Determine the [x, y] coordinate at the center of the cell enclosing the given text.  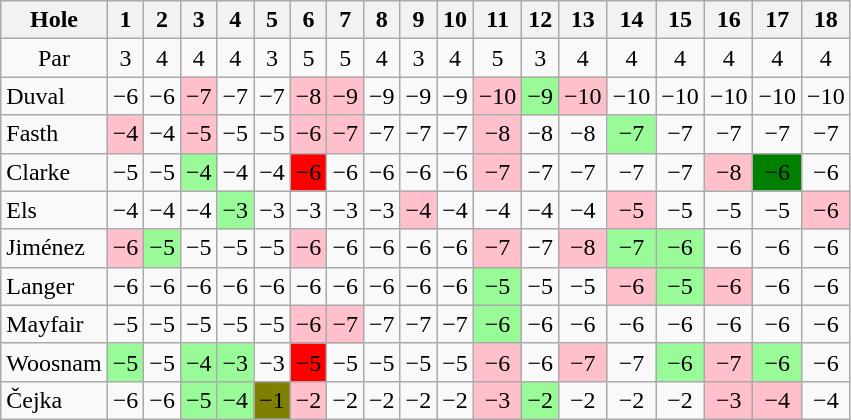
Els [54, 210]
8 [382, 20]
Mayfair [54, 324]
−1 [272, 400]
Woosnam [54, 362]
13 [584, 20]
Duval [54, 96]
11 [498, 20]
17 [778, 20]
Par [54, 58]
2 [162, 20]
7 [346, 20]
Fasth [54, 134]
9 [418, 20]
6 [308, 20]
14 [632, 20]
1 [126, 20]
10 [456, 20]
Hole [54, 20]
Langer [54, 286]
Čejka [54, 400]
12 [540, 20]
15 [680, 20]
Jiménez [54, 248]
Clarke [54, 172]
18 [826, 20]
16 [728, 20]
